Extract the (x, y) coordinate from the center of the cell holding the provided text.  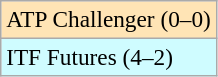
ATP Challenger (0–0) (108, 19)
ITF Futures (4–2) (108, 57)
